Capture the cell that displays the provided text and extract its (x, y) central coordinate. 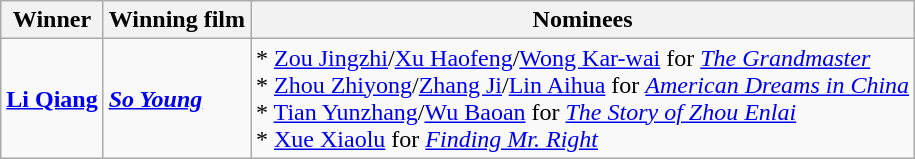
Nominees (582, 20)
Winning film (176, 20)
So Young (176, 98)
Li Qiang (52, 98)
Winner (52, 20)
